Provide the [X, Y] coordinate of the cell's center where the given text is located.  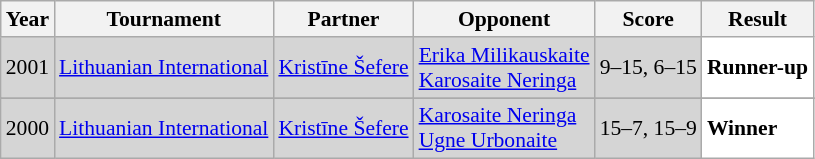
Tournament [164, 19]
9–15, 6–15 [648, 68]
15–7, 15–9 [648, 128]
Runner-up [758, 68]
Score [648, 19]
Opponent [504, 19]
2000 [28, 128]
Partner [343, 19]
Year [28, 19]
Karosaite Neringa Ugne Urbonaite [504, 128]
Winner [758, 128]
Result [758, 19]
Erika Milikauskaite Karosaite Neringa [504, 68]
2001 [28, 68]
